Extract the [X, Y] coordinate from the center of the cell holding the provided text.  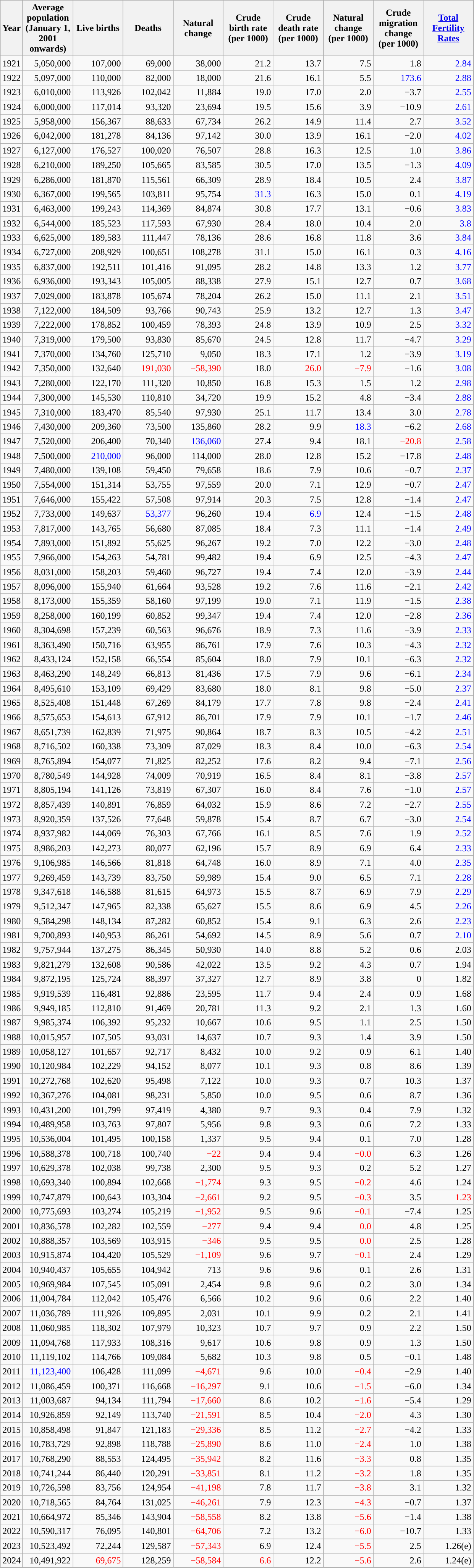
9,584,298 [48, 921]
9,512,347 [48, 906]
90,743 [198, 310]
13.8 [298, 1517]
99,347 [198, 616]
0.5 [348, 1357]
113,740 [148, 1415]
6,367,000 [48, 194]
125,724 [98, 979]
208,929 [98, 252]
91,847 [98, 1430]
10,629,378 [48, 1168]
96,000 [148, 456]
9,617 [198, 1342]
97,559 [198, 485]
9,919,539 [48, 994]
1970 [11, 776]
3.47 [448, 310]
−20.8 [398, 441]
6.5 [348, 877]
1.41 [448, 1313]
74,009 [148, 776]
143,765 [98, 529]
−4.7 [398, 339]
101,495 [98, 1139]
83,750 [148, 877]
1984 [11, 979]
8,575,653 [48, 718]
1944 [11, 398]
3.1 [398, 1488]
7,280,000 [48, 383]
109,084 [148, 1357]
−7.4 [398, 1212]
−1,774 [198, 1183]
2.58 [448, 441]
−1.7 [398, 718]
105,219 [148, 1212]
2.46 [448, 718]
1981 [11, 936]
21.6 [248, 78]
66,554 [148, 659]
2.84 [448, 63]
1985 [11, 994]
151,448 [98, 703]
10,718,565 [48, 1502]
108,278 [198, 252]
135,860 [198, 427]
−277 [198, 1226]
0 [398, 979]
42,022 [198, 965]
1969 [11, 761]
2003 [11, 1255]
103,569 [98, 1241]
105,091 [148, 1284]
96,727 [198, 572]
1991 [11, 1081]
6,286,000 [48, 179]
147,965 [98, 906]
145,530 [98, 398]
10,969,984 [48, 1284]
1964 [11, 689]
107,505 [98, 1037]
1995 [11, 1139]
11,060,985 [48, 1328]
1937 [11, 296]
100,020 [148, 150]
6,000,000 [48, 107]
160,338 [98, 747]
149,637 [98, 514]
−22 [198, 1154]
2001 [11, 1226]
173.6 [398, 78]
192,511 [98, 267]
144,928 [98, 776]
73,500 [148, 427]
6.1 [398, 1052]
132,640 [98, 369]
2024 [11, 1560]
3.84 [448, 238]
114,766 [98, 1357]
54,781 [148, 558]
189,583 [98, 238]
11,036,789 [48, 1313]
9,347,618 [48, 892]
1992 [11, 1095]
−10.7 [398, 1531]
106,392 [98, 1023]
3.52 [448, 121]
100,371 [98, 1386]
10,431,200 [48, 1110]
53,755 [148, 485]
97,807 [148, 1124]
−21,591 [198, 1415]
−46,261 [198, 1502]
−0.0 [348, 1154]
1957 [11, 587]
153,109 [98, 689]
1982 [11, 950]
85,604 [198, 659]
11,004,784 [48, 1299]
Crude death rate (per 1000) [298, 28]
11.9 [348, 601]
1938 [11, 310]
1965 [11, 703]
151,892 [98, 543]
107,979 [148, 1328]
2.56 [448, 761]
Year [11, 28]
2.98 [448, 383]
129,587 [148, 1546]
−3.2 [348, 1473]
2016 [11, 1444]
95,754 [198, 194]
2011 [11, 1371]
1.39 [448, 1066]
2000 [11, 1212]
10,664,972 [48, 1517]
110,000 [98, 78]
6,566 [198, 1299]
1963 [11, 674]
1.9 [398, 834]
7,733,000 [48, 514]
65,627 [198, 906]
−2.9 [398, 1371]
206,400 [98, 441]
−0.6 [398, 209]
189,250 [98, 165]
20,781 [198, 1008]
96,260 [198, 514]
−41,198 [198, 1488]
7,480,000 [48, 470]
140,953 [98, 936]
84,136 [148, 136]
7,893,000 [48, 543]
2013 [11, 1401]
67,734 [198, 121]
10,323 [198, 1328]
97,199 [198, 601]
27.9 [248, 281]
−16,297 [198, 1386]
34,720 [198, 398]
8,495,610 [48, 689]
2023 [11, 1546]
10,741,244 [48, 1473]
20.0 [248, 485]
102,042 [148, 92]
181,278 [98, 136]
1934 [11, 252]
96,267 [198, 543]
2010 [11, 1357]
1993 [11, 1110]
66,813 [148, 674]
9.0 [298, 877]
93,830 [148, 339]
2006 [11, 1299]
97,419 [148, 1110]
176,527 [98, 150]
10,590,317 [48, 1531]
2014 [11, 1415]
210,000 [98, 456]
10,858,498 [48, 1430]
4.5 [398, 906]
73,819 [148, 790]
155,940 [98, 587]
2,300 [198, 1168]
59,989 [198, 877]
117,933 [98, 1342]
1960 [11, 630]
21.2 [248, 63]
−4,671 [198, 1371]
93,031 [148, 1037]
5,850 [198, 1095]
88,397 [148, 979]
88,338 [198, 281]
10,491,922 [48, 1560]
15.1 [298, 281]
11.4 [348, 121]
1.23 [448, 1197]
713 [198, 1270]
17.6 [248, 761]
140,801 [148, 1531]
8,937,982 [48, 834]
1971 [11, 790]
8,432 [198, 1052]
2022 [11, 1531]
1939 [11, 325]
111,099 [148, 1371]
101,799 [98, 1110]
155,359 [98, 601]
1996 [11, 1154]
38,000 [198, 63]
140,891 [98, 805]
18.1 [348, 441]
86,761 [198, 645]
5,956 [198, 1124]
10,536,004 [48, 1139]
2007 [11, 1313]
8,857,439 [48, 805]
−35,942 [198, 1459]
Total Fertility Rates [448, 28]
−58,558 [198, 1517]
2004 [11, 1270]
86,701 [198, 718]
158,203 [98, 572]
148,249 [98, 674]
4.02 [448, 136]
116,668 [148, 1386]
77,648 [148, 819]
1959 [11, 616]
7,554,000 [48, 485]
1928 [11, 165]
64,748 [198, 863]
7,646,000 [48, 499]
57,508 [148, 499]
−7.1 [398, 761]
−2.8 [398, 616]
8,780,549 [48, 776]
81,615 [148, 892]
10,926,859 [48, 1415]
80,077 [148, 848]
7,300,000 [48, 398]
1943 [11, 383]
2.26 [448, 906]
−33,851 [198, 1473]
−3.7 [398, 92]
108,316 [148, 1342]
8,031,000 [48, 572]
1962 [11, 659]
−25,890 [198, 1444]
102,620 [98, 1081]
93,766 [148, 310]
100,894 [98, 1183]
−1,952 [198, 1212]
1923 [11, 92]
4.0 [398, 863]
128,259 [148, 1560]
−6.2 [398, 427]
8,304,698 [48, 630]
14.9 [298, 121]
2008 [11, 1328]
100,651 [148, 252]
−5.4 [398, 1401]
13.4 [348, 412]
105,655 [98, 1270]
−6.1 [398, 674]
−2.1 [398, 587]
14.8 [298, 267]
1936 [11, 281]
28.8 [248, 150]
99,738 [148, 1168]
1975 [11, 848]
67,269 [148, 703]
10,489,958 [48, 1124]
1980 [11, 921]
Deaths [148, 28]
139,108 [98, 470]
191,030 [148, 369]
81,436 [198, 674]
3.87 [448, 179]
6,727,000 [48, 252]
20.3 [248, 499]
95,232 [148, 1023]
1929 [11, 179]
162,839 [98, 732]
8,920,359 [48, 819]
1950 [11, 485]
2.41 [448, 703]
10,015,957 [48, 1037]
2017 [11, 1459]
10,726,598 [48, 1488]
1933 [11, 238]
1.31 [448, 1270]
1940 [11, 339]
92,717 [148, 1052]
1967 [11, 732]
1.30 [448, 1415]
3.19 [448, 354]
10,367,276 [48, 1095]
2005 [11, 1284]
101,416 [148, 267]
Natural change (per 1000) [348, 28]
1955 [11, 558]
3.77 [448, 267]
97,142 [198, 136]
2021 [11, 1517]
−3.4 [398, 398]
8,765,894 [48, 761]
1.26 [448, 1154]
5,050,000 [48, 63]
25.1 [248, 412]
28.9 [248, 179]
2.51 [448, 732]
9,050 [198, 354]
6,127,000 [48, 150]
71,825 [148, 761]
181,870 [98, 179]
1976 [11, 863]
63,955 [148, 645]
97,930 [198, 412]
3.83 [448, 209]
107,545 [98, 1284]
Natural change [198, 28]
193,343 [98, 281]
67,912 [148, 718]
122,170 [98, 383]
6,544,000 [48, 223]
10,523,492 [48, 1546]
9,700,893 [48, 936]
83,756 [98, 1488]
1968 [11, 747]
102,668 [148, 1183]
144,069 [98, 834]
136,060 [198, 441]
70,919 [198, 776]
118,302 [98, 1328]
9,269,459 [48, 877]
−1.3 [398, 165]
10,768,290 [48, 1459]
1.4 [348, 1037]
1931 [11, 209]
30.8 [248, 209]
31.1 [248, 252]
137,526 [98, 819]
6.4 [398, 848]
1926 [11, 136]
71,975 [148, 732]
1973 [11, 819]
5.5 [348, 78]
7,122 [198, 1081]
9,821,279 [48, 965]
4.6 [398, 1183]
61,664 [148, 587]
−58,584 [198, 1560]
64,032 [198, 805]
16.5 [248, 776]
8,716,502 [48, 747]
107,000 [98, 63]
179,500 [98, 339]
1.82 [448, 979]
7,029,000 [48, 296]
92,149 [98, 1415]
13.3 [348, 267]
209,360 [98, 427]
15.6 [298, 107]
1925 [11, 121]
1946 [11, 427]
100,718 [98, 1154]
2.23 [448, 921]
101,657 [98, 1052]
8,463,290 [48, 674]
7,319,000 [48, 339]
102,282 [98, 1226]
1974 [11, 834]
87,282 [148, 921]
103,915 [148, 1241]
1977 [11, 877]
6,936,000 [48, 281]
10,747,879 [48, 1197]
6,837,000 [48, 267]
2020 [11, 1502]
11.0 [298, 1444]
82,252 [198, 761]
85,540 [148, 412]
−3.3 [348, 1459]
87,085 [198, 529]
2,454 [198, 1284]
54,692 [198, 936]
85,346 [98, 1517]
8,986,203 [48, 848]
10,588,378 [48, 1154]
2.49 [448, 529]
56,680 [148, 529]
1941 [11, 354]
6,463,000 [48, 209]
92,898 [98, 1444]
1,337 [198, 1139]
3.5 [398, 1197]
26.0 [298, 369]
11,119,102 [48, 1357]
1.5 [348, 383]
2.36 [448, 616]
14,637 [198, 1037]
2.34 [448, 674]
−0.2 [348, 1183]
157,239 [98, 630]
1979 [11, 906]
90,586 [148, 965]
67,930 [198, 223]
7,500,000 [48, 456]
83,680 [198, 689]
1956 [11, 572]
24.8 [248, 325]
10,272,768 [48, 1081]
132,608 [98, 965]
88,633 [148, 121]
1.36 [448, 1095]
17.5 [248, 674]
28.4 [248, 223]
81,818 [148, 863]
53,377 [148, 514]
96,676 [198, 630]
105,665 [148, 165]
1966 [11, 718]
7,966,000 [48, 558]
7,222,000 [48, 325]
9,872,195 [48, 979]
5,958,000 [48, 121]
28.6 [248, 238]
105,674 [148, 296]
59,450 [148, 470]
Crude birth rate (per 1000) [248, 28]
155,422 [98, 499]
69,429 [148, 689]
99,482 [198, 558]
50,930 [198, 950]
183,470 [98, 412]
137,275 [98, 950]
3.86 [448, 150]
1.24 [448, 1183]
2.03 [448, 950]
100,643 [98, 1197]
1932 [11, 223]
−10.9 [398, 107]
15.9 [248, 805]
105,476 [148, 1299]
146,588 [98, 892]
5,682 [198, 1357]
84,874 [198, 209]
9,106,985 [48, 863]
24.5 [248, 339]
2.7 [398, 121]
19.9 [248, 398]
97,914 [198, 499]
31.3 [248, 194]
104,081 [98, 1095]
1999 [11, 1197]
59,460 [148, 572]
2018 [11, 1473]
102,038 [98, 1168]
58,160 [148, 601]
−17,660 [198, 1401]
76,095 [98, 1531]
100,459 [148, 325]
6,042,000 [48, 136]
150,716 [98, 645]
10,915,874 [48, 1255]
183,878 [98, 296]
1986 [11, 1008]
1.60 [448, 1008]
72,244 [98, 1546]
−29,336 [198, 1430]
10,888,357 [48, 1241]
7,122,000 [48, 310]
104,942 [148, 1270]
154,613 [98, 718]
105,529 [148, 1255]
112,810 [98, 1008]
11,884 [198, 92]
18.9 [248, 630]
142,273 [98, 848]
5.6 [348, 936]
117,593 [148, 223]
1994 [11, 1124]
8,258,000 [48, 616]
2,031 [198, 1313]
8,525,408 [48, 703]
−1.0 [398, 790]
−2,661 [198, 1197]
5,097,000 [48, 78]
2019 [11, 1488]
7,310,000 [48, 412]
66,309 [198, 179]
185,523 [98, 223]
67,766 [198, 834]
134,760 [98, 354]
76,507 [198, 150]
64,973 [198, 892]
4.19 [448, 194]
79,658 [198, 470]
1978 [11, 892]
160,199 [98, 616]
93,528 [198, 587]
−1,109 [198, 1255]
94,152 [148, 1066]
27.4 [248, 441]
1952 [11, 514]
125,710 [148, 354]
11,123,400 [48, 1371]
2.61 [448, 107]
7,520,000 [48, 441]
Live births [98, 28]
18,000 [198, 78]
28.0 [248, 456]
7,370,000 [48, 354]
−7.9 [348, 369]
1958 [11, 601]
1.26(e) [448, 1546]
2.28 [448, 877]
148,134 [98, 921]
141,126 [98, 790]
62,196 [198, 848]
78,393 [198, 325]
6,625,000 [48, 238]
15.7 [248, 848]
178,852 [98, 325]
86,261 [148, 936]
8.8 [298, 950]
3.32 [448, 325]
17.1 [298, 354]
4,380 [198, 1110]
103,274 [98, 1212]
1987 [11, 1023]
2015 [11, 1430]
7,817,000 [48, 529]
69,675 [98, 1560]
111,320 [148, 383]
114,369 [148, 209]
84,179 [198, 703]
90,864 [198, 732]
1945 [11, 412]
114,000 [198, 456]
0.3 [398, 252]
111,926 [98, 1313]
105,005 [148, 281]
104,420 [98, 1255]
11,003,687 [48, 1401]
154,077 [98, 761]
2002 [11, 1241]
103,811 [148, 194]
1949 [11, 470]
10,667 [198, 1023]
30.5 [248, 165]
1983 [11, 965]
86,345 [148, 950]
111,447 [148, 238]
78,136 [198, 238]
2.68 [448, 427]
124,954 [148, 1488]
1997 [11, 1168]
87,029 [198, 747]
8,433,124 [48, 659]
11,094,768 [48, 1342]
199,243 [98, 209]
7,430,000 [48, 427]
1998 [11, 1183]
73,309 [148, 747]
2.35 [448, 863]
70,340 [148, 441]
143,904 [148, 1517]
102,559 [148, 1226]
1947 [11, 441]
1953 [11, 529]
−0.4 [348, 1371]
10,836,578 [48, 1226]
103,763 [98, 1124]
1935 [11, 267]
1.24(e) [448, 1560]
124,495 [148, 1459]
−346 [198, 1241]
82,000 [148, 78]
18.7 [248, 732]
100,158 [148, 1139]
94,134 [98, 1401]
60,563 [148, 630]
−58,390 [198, 369]
7,350,000 [48, 369]
1951 [11, 499]
95,498 [148, 1081]
1930 [11, 194]
199,565 [98, 194]
23,694 [198, 107]
2.10 [448, 936]
2.52 [448, 834]
103,304 [148, 1197]
3.08 [448, 369]
10,120,984 [48, 1066]
10,775,693 [48, 1212]
85,670 [198, 339]
93,320 [148, 107]
4.16 [448, 252]
13.1 [348, 209]
76,859 [148, 805]
1921 [11, 63]
88,553 [98, 1459]
−17.8 [398, 456]
9,985,374 [48, 1023]
10,783,729 [48, 1444]
8.3 [298, 732]
151,314 [98, 485]
1.68 [448, 994]
10,693,340 [48, 1183]
3.29 [448, 339]
2.29 [448, 892]
86,440 [98, 1473]
1988 [11, 1037]
23,595 [198, 994]
69,000 [148, 63]
1961 [11, 645]
−57,343 [198, 1546]
10,850 [198, 383]
6.7 [348, 819]
131,025 [148, 1502]
116,481 [98, 994]
55,625 [148, 543]
Average population (January 1, 2001 onwards) [48, 28]
3.51 [448, 296]
98,231 [148, 1095]
2012 [11, 1386]
102,229 [98, 1066]
−64,706 [198, 1531]
6,210,000 [48, 165]
83,585 [198, 165]
6,010,000 [48, 92]
1954 [11, 543]
111,794 [148, 1401]
118,788 [148, 1444]
109,895 [148, 1313]
0.4 [348, 1110]
11.8 [348, 238]
1942 [11, 369]
8,805,194 [48, 790]
121,183 [148, 1430]
14.5 [248, 936]
2.78 [448, 412]
1927 [11, 150]
8,651,739 [48, 732]
1.48 [448, 1357]
2.44 [448, 572]
1.94 [448, 965]
4.09 [448, 165]
1924 [11, 107]
8,077 [198, 1066]
9,949,185 [48, 1008]
91,095 [198, 267]
2009 [11, 1342]
82,338 [148, 906]
8,363,490 [48, 645]
117,014 [98, 107]
76,303 [148, 834]
59,878 [198, 819]
14.0 [248, 950]
152,158 [98, 659]
18.6 [248, 470]
9,757,944 [48, 950]
1990 [11, 1066]
143,739 [98, 877]
113,926 [98, 92]
1922 [11, 78]
120,291 [148, 1473]
10,940,437 [48, 1270]
184,509 [98, 310]
67,307 [198, 790]
1.1 [348, 1023]
1948 [11, 456]
37,327 [198, 979]
2.38 [448, 601]
15.3 [298, 383]
13.7 [298, 63]
78,204 [198, 296]
84,764 [98, 1502]
3.68 [448, 281]
1989 [11, 1052]
10.9 [348, 325]
110,810 [148, 398]
−5.5 [348, 1546]
30.0 [248, 136]
2.42 [448, 587]
112,042 [98, 1299]
106,428 [98, 1371]
25.9 [248, 310]
6.6 [248, 1560]
11,086,459 [48, 1386]
92,886 [148, 994]
91,469 [148, 1008]
8,096,000 [48, 587]
−5.0 [398, 689]
−0.3 [348, 1197]
12.9 [348, 485]
3.6 [398, 238]
100,740 [148, 1154]
12.3 [298, 1502]
1972 [11, 805]
156,367 [98, 121]
1.27 [448, 1168]
146,566 [98, 863]
8,173,000 [48, 601]
154,263 [98, 558]
11.3 [248, 1008]
115,561 [148, 179]
10,058,127 [48, 1052]
Crude migration change (per 1000) [398, 28]
19.5 [248, 107]
